Pinpoint the cell where the given text exists, returning its [x, y] midpoint coordinate. 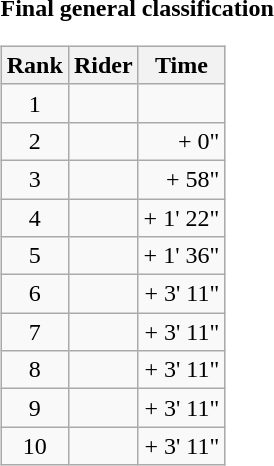
6 [34, 294]
1 [34, 103]
8 [34, 370]
2 [34, 141]
+ 1' 22" [182, 217]
3 [34, 179]
4 [34, 217]
Rider [103, 65]
Time [182, 65]
+ 58" [182, 179]
Rank [34, 65]
+ 1' 36" [182, 256]
10 [34, 446]
7 [34, 332]
5 [34, 256]
+ 0" [182, 141]
9 [34, 408]
